Extract the (X, Y) coordinate from the center of the cell holding the provided text.  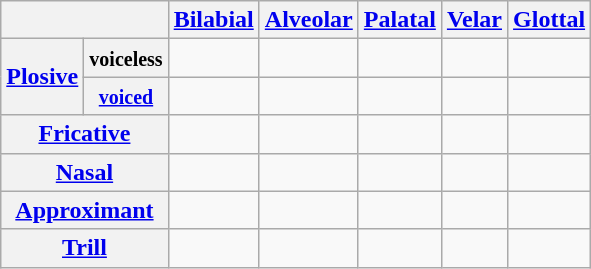
Nasal (84, 172)
voiceless (126, 58)
voiced (126, 96)
Fricative (84, 134)
Approximant (84, 210)
Bilabial (214, 20)
Trill (84, 248)
Palatal (400, 20)
Alveolar (308, 20)
Glottal (550, 20)
Plosive (42, 77)
Velar (474, 20)
